For the text-containing cell, return its midpoint in (X, Y) coordinate format. 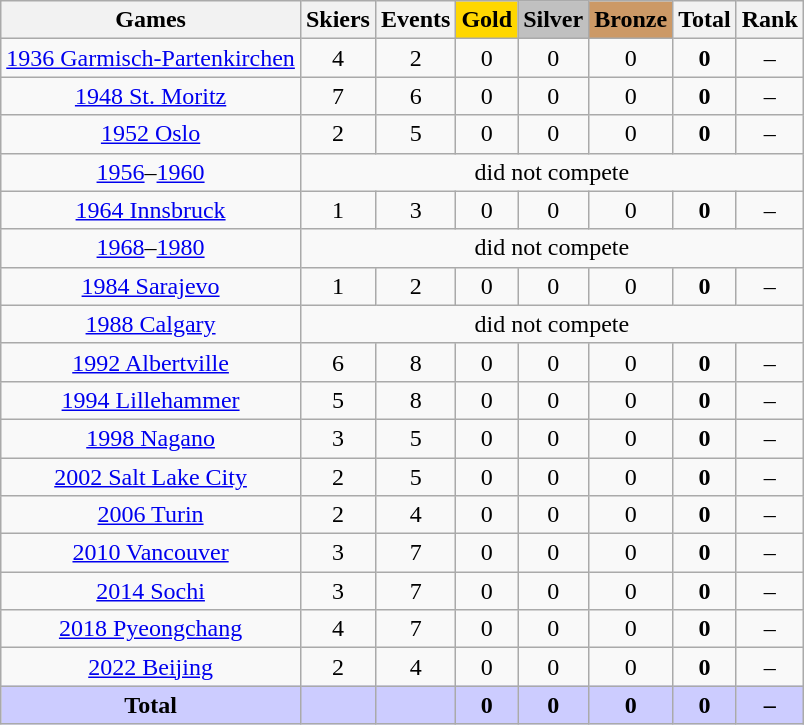
2022 Beijing (151, 667)
Rank (770, 20)
Silver (554, 20)
Bronze (631, 20)
Skiers (338, 20)
1998 Nagano (151, 438)
1988 Calgary (151, 324)
1994 Lillehammer (151, 400)
1964 Innsbruck (151, 210)
1992 Albertville (151, 362)
Games (151, 20)
1956–1960 (151, 172)
1968–1980 (151, 248)
2006 Turin (151, 515)
2002 Salt Lake City (151, 477)
2010 Vancouver (151, 553)
Gold (487, 20)
Events (415, 20)
2018 Pyeongchang (151, 629)
2014 Sochi (151, 591)
1984 Sarajevo (151, 286)
1952 Oslo (151, 134)
1948 St. Moritz (151, 96)
1936 Garmisch-Partenkirchen (151, 58)
